Return the (x, y) coordinate for the center point of the cell that contains the specified text.  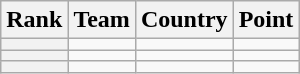
Point (266, 20)
Country (184, 20)
Rank (34, 20)
Team (102, 20)
